Determine the (X, Y) coordinate at the center of the cell enclosing the given text.  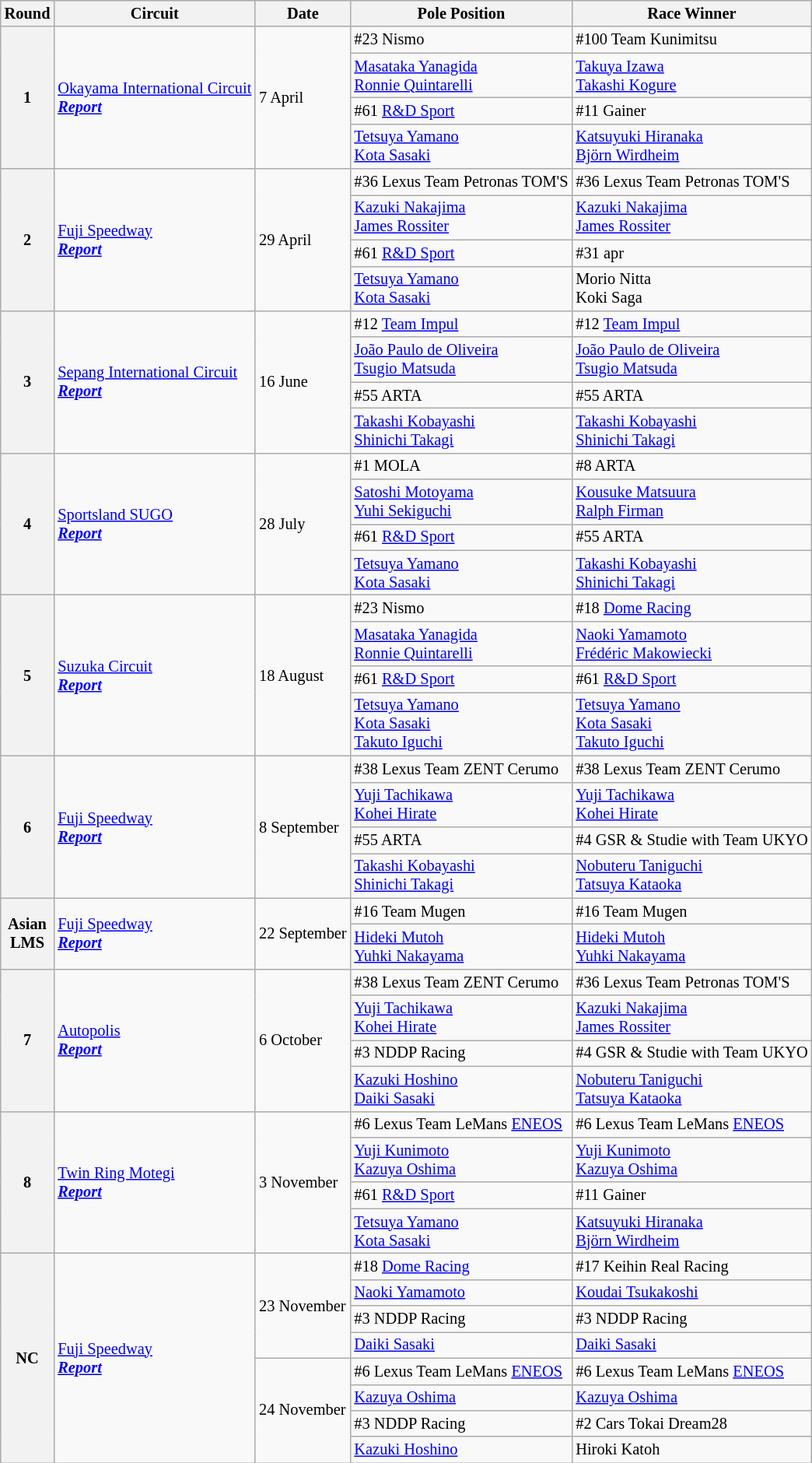
AsianLMS (28, 934)
#17 Keihin Real Racing (691, 1266)
6 October (303, 1040)
Kazuki Hoshino Daiki Sasaki (460, 1089)
Pole Position (460, 13)
22 September (303, 934)
28 July (303, 525)
2 (28, 240)
#8 ARTA (691, 466)
18 August (303, 675)
1 (28, 98)
Morio Nitta Koki Saga (691, 289)
Takuya Izawa Takashi Kogure (691, 75)
3 November (303, 1183)
#31 apr (691, 253)
AutopolisReport (154, 1040)
6 (28, 826)
4 (28, 525)
3 (28, 381)
8 (28, 1183)
Okayama International CircuitReport (154, 98)
24 November (303, 1410)
5 (28, 675)
Koudai Tsukakoshi (691, 1293)
Naoki Yamamoto Frédéric Makowiecki (691, 644)
#100 Team Kunimitsu (691, 40)
Naoki Yamamoto (460, 1293)
Kazuki Hoshino (460, 1450)
16 June (303, 381)
8 September (303, 826)
Race Winner (691, 13)
23 November (303, 1306)
Circuit (154, 13)
Satoshi Motoyama Yuhi Sekiguchi (460, 502)
Sportsland SUGOReport (154, 525)
Kousuke Matsuura Ralph Firman (691, 502)
29 April (303, 240)
Round (28, 13)
7 April (303, 98)
Twin Ring MotegiReport (154, 1183)
Sepang International CircuitReport (154, 381)
Date (303, 13)
Suzuka CircuitReport (154, 675)
#2 Cars Tokai Dream28 (691, 1423)
#1 MOLA (460, 466)
NC (28, 1357)
7 (28, 1040)
Hiroki Katoh (691, 1450)
